Extract the [X, Y] coordinate from the center of the cell holding the provided text.  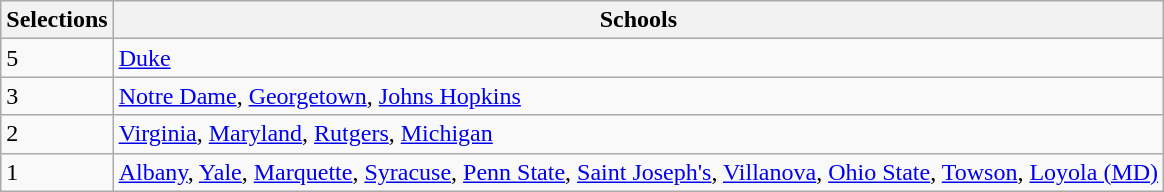
Selections [57, 20]
3 [57, 96]
1 [57, 172]
Notre Dame, Georgetown, Johns Hopkins [638, 96]
5 [57, 58]
Duke [638, 58]
2 [57, 134]
Schools [638, 20]
Albany, Yale, Marquette, Syracuse, Penn State, Saint Joseph's, Villanova, Ohio State, Towson, Loyola (MD) [638, 172]
Virginia, Maryland, Rutgers, Michigan [638, 134]
